Scan for the cell matching the given text and deliver its (X, Y) coordinate at center. 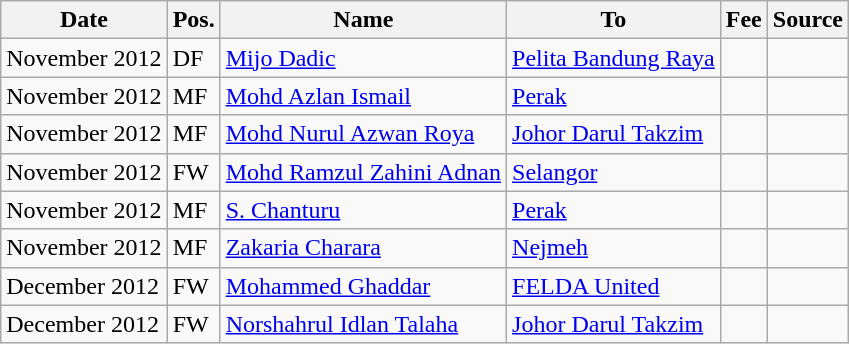
Date (84, 20)
To (614, 20)
Norshahrul Idlan Talaha (363, 324)
Nejmeh (614, 248)
Selangor (614, 172)
Mohd Nurul Azwan Roya (363, 134)
FELDA United (614, 286)
Mijo Dadic (363, 58)
Source (808, 20)
Mohammed Ghaddar (363, 286)
S. Chanturu (363, 210)
Mohd Azlan Ismail (363, 96)
Zakaria Charara (363, 248)
DF (194, 58)
Mohd Ramzul Zahini Adnan (363, 172)
Pelita Bandung Raya (614, 58)
Pos. (194, 20)
Name (363, 20)
Fee (744, 20)
